Return the [x, y] coordinate for the center point of the cell that contains the specified text.  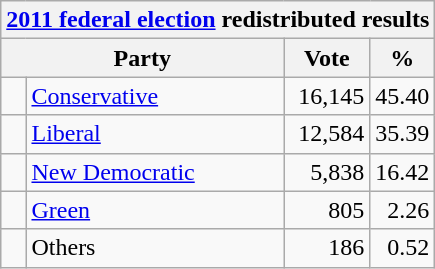
Vote [327, 58]
5,838 [327, 172]
Green [155, 210]
45.40 [402, 96]
Conservative [155, 96]
35.39 [402, 134]
0.52 [402, 248]
2.26 [402, 210]
12,584 [327, 134]
Party [142, 58]
New Democratic [155, 172]
% [402, 58]
16.42 [402, 172]
2011 federal election redistributed results [218, 20]
186 [327, 248]
Liberal [155, 134]
16,145 [327, 96]
805 [327, 210]
Others [155, 248]
